Return [X, Y] of the center of cell containing provided text 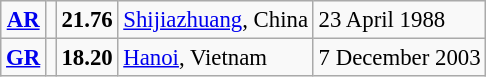
Hanoi, Vietnam [216, 58]
GR [24, 58]
18.20 [87, 58]
AR [24, 20]
23 April 1988 [400, 20]
7 December 2003 [400, 58]
21.76 [87, 20]
Shijiazhuang, China [216, 20]
